Return (x, y) of the center of cell containing provided text 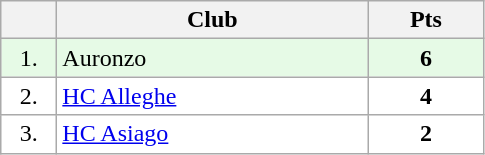
Pts (426, 20)
HC Asiago (212, 134)
2. (29, 96)
Club (212, 20)
3. (29, 134)
Auronzo (212, 58)
4 (426, 96)
2 (426, 134)
6 (426, 58)
1. (29, 58)
HC Alleghe (212, 96)
